Return the (X, Y) coordinate for the center point of the cell that contains the specified text.  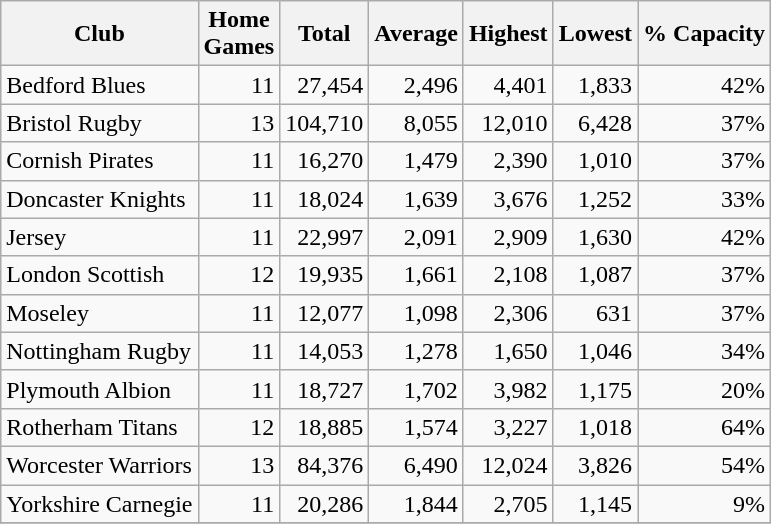
% Capacity (704, 34)
14,053 (324, 351)
1,833 (595, 85)
64% (704, 427)
84,376 (324, 465)
1,010 (595, 161)
27,454 (324, 85)
1,087 (595, 275)
Club (100, 34)
12,010 (508, 123)
9% (704, 503)
104,710 (324, 123)
1,844 (416, 503)
34% (704, 351)
12,077 (324, 313)
3,982 (508, 389)
Jersey (100, 237)
3,676 (508, 199)
19,935 (324, 275)
1,639 (416, 199)
1,145 (595, 503)
Bedford Blues (100, 85)
4,401 (508, 85)
Moseley (100, 313)
16,270 (324, 161)
20% (704, 389)
1,252 (595, 199)
Total (324, 34)
8,055 (416, 123)
2,091 (416, 237)
Plymouth Albion (100, 389)
1,479 (416, 161)
Nottingham Rugby (100, 351)
Worcester Warriors (100, 465)
HomeGames (239, 34)
6,428 (595, 123)
18,727 (324, 389)
54% (704, 465)
2,306 (508, 313)
1,574 (416, 427)
2,909 (508, 237)
3,227 (508, 427)
1,046 (595, 351)
3,826 (595, 465)
1,630 (595, 237)
Cornish Pirates (100, 161)
Highest (508, 34)
2,108 (508, 275)
1,278 (416, 351)
1,018 (595, 427)
20,286 (324, 503)
2,496 (416, 85)
Rotherham Titans (100, 427)
12,024 (508, 465)
18,024 (324, 199)
2,390 (508, 161)
2,705 (508, 503)
Bristol Rugby (100, 123)
Lowest (595, 34)
6,490 (416, 465)
Yorkshire Carnegie (100, 503)
1,175 (595, 389)
18,885 (324, 427)
1,650 (508, 351)
1,661 (416, 275)
1,098 (416, 313)
Doncaster Knights (100, 199)
631 (595, 313)
Average (416, 34)
22,997 (324, 237)
33% (704, 199)
1,702 (416, 389)
London Scottish (100, 275)
